Identify which cell holds the provided text, then report its [x, y] central coordinate. 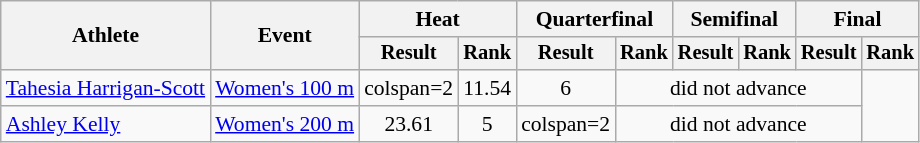
11.54 [487, 88]
Ashley Kelly [106, 124]
23.61 [408, 124]
Heat [438, 19]
Athlete [106, 36]
5 [487, 124]
Final [858, 19]
Tahesia Harrigan-Scott [106, 88]
Semifinal [734, 19]
Event [284, 36]
Women's 100 m [284, 88]
6 [566, 88]
Quarterfinal [594, 19]
Women's 200 m [284, 124]
